Find where the given text appears and provide that cell's center as [x, y] coordinate. 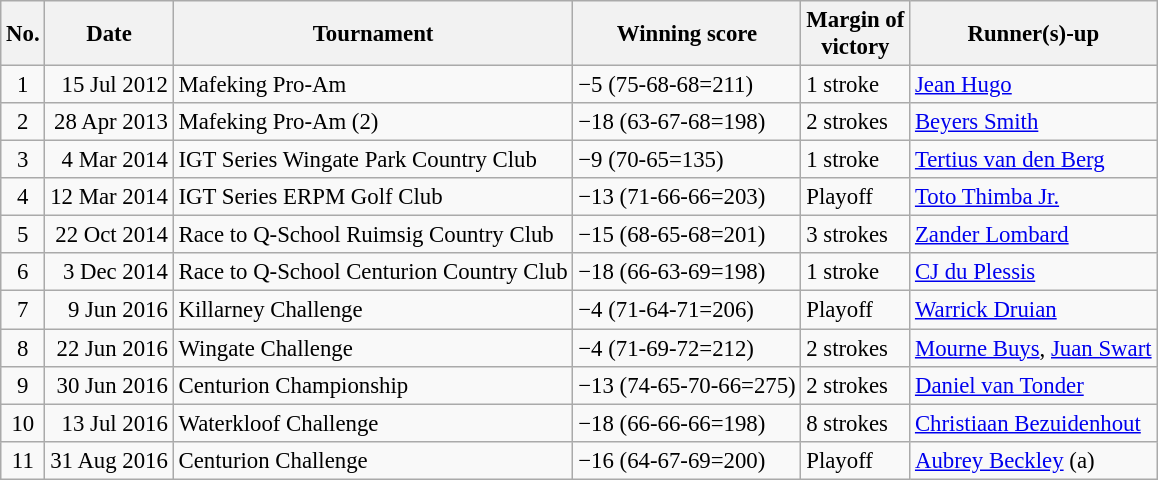
10 [23, 423]
−4 (71-64-71=206) [687, 310]
7 [23, 310]
Date [109, 34]
−18 (63-67-68=198) [687, 122]
5 [23, 235]
Mafeking Pro-Am (2) [373, 122]
11 [23, 460]
Daniel van Tonder [1034, 385]
9 [23, 385]
31 Aug 2016 [109, 460]
Tournament [373, 34]
3 Dec 2014 [109, 273]
Race to Q-School Centurion Country Club [373, 273]
8 strokes [856, 423]
Zander Lombard [1034, 235]
−9 (70-65=135) [687, 160]
Jean Hugo [1034, 85]
4 [23, 197]
Mafeking Pro-Am [373, 85]
28 Apr 2013 [109, 122]
Wingate Challenge [373, 348]
Mourne Buys, Juan Swart [1034, 348]
IGT Series Wingate Park Country Club [373, 160]
4 Mar 2014 [109, 160]
Centurion Challenge [373, 460]
Beyers Smith [1034, 122]
−18 (66-63-69=198) [687, 273]
Tertius van den Berg [1034, 160]
Winning score [687, 34]
−15 (68-65-68=201) [687, 235]
Centurion Championship [373, 385]
−13 (74-65-70-66=275) [687, 385]
12 Mar 2014 [109, 197]
Runner(s)-up [1034, 34]
−13 (71-66-66=203) [687, 197]
Race to Q-School Ruimsig Country Club [373, 235]
No. [23, 34]
13 Jul 2016 [109, 423]
Warrick Druian [1034, 310]
Christiaan Bezuidenhout [1034, 423]
30 Jun 2016 [109, 385]
CJ du Plessis [1034, 273]
15 Jul 2012 [109, 85]
Aubrey Beckley (a) [1034, 460]
−16 (64-67-69=200) [687, 460]
22 Oct 2014 [109, 235]
3 strokes [856, 235]
Waterkloof Challenge [373, 423]
−5 (75-68-68=211) [687, 85]
2 [23, 122]
−18 (66-66-66=198) [687, 423]
Killarney Challenge [373, 310]
Margin ofvictory [856, 34]
6 [23, 273]
8 [23, 348]
1 [23, 85]
9 Jun 2016 [109, 310]
−4 (71-69-72=212) [687, 348]
Toto Thimba Jr. [1034, 197]
IGT Series ERPM Golf Club [373, 197]
22 Jun 2016 [109, 348]
3 [23, 160]
